Determine the (x, y) coordinate at the center of the cell enclosing the given text.  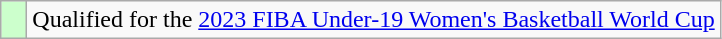
Qualified for the 2023 FIBA Under-19 Women's Basketball World Cup (374, 20)
